Output the (X, Y) coordinate of the center of the cell containing the given text.  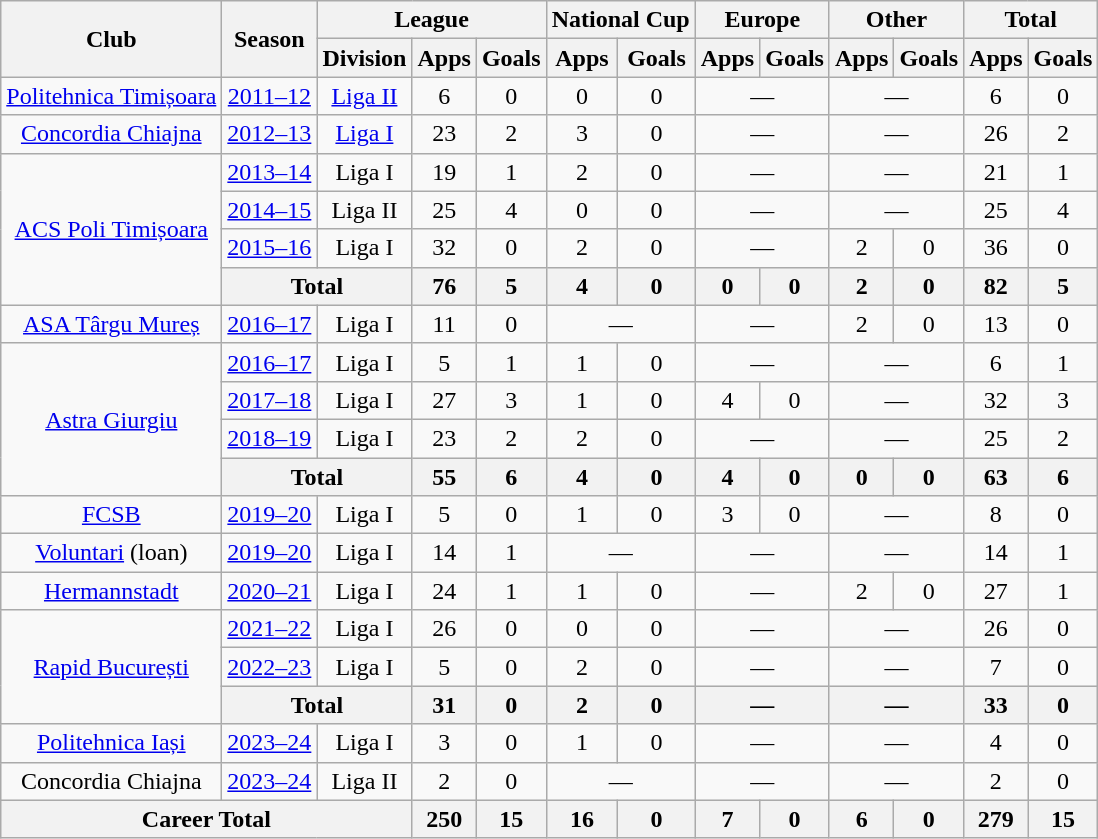
League (432, 20)
11 (444, 324)
Other (896, 20)
36 (996, 248)
National Cup (620, 20)
Politehnica Iași (112, 743)
24 (444, 591)
2017–18 (270, 400)
Politehnica Timișoara (112, 96)
2021–22 (270, 629)
FCSB (112, 515)
ASA Târgu Mureș (112, 324)
279 (996, 819)
Astra Giurgiu (112, 419)
2020–21 (270, 591)
31 (444, 705)
Career Total (206, 819)
2012–13 (270, 134)
2022–23 (270, 667)
Rapid București (112, 667)
2014–15 (270, 210)
Season (270, 39)
16 (582, 819)
55 (444, 477)
Hermannstadt (112, 591)
19 (444, 172)
Voluntari (loan) (112, 553)
Europe (762, 20)
21 (996, 172)
76 (444, 286)
Division (364, 58)
2011–12 (270, 96)
2013–14 (270, 172)
2018–19 (270, 438)
33 (996, 705)
13 (996, 324)
82 (996, 286)
ACS Poli Timișoara (112, 229)
Club (112, 39)
2015–16 (270, 248)
250 (444, 819)
63 (996, 477)
8 (996, 515)
